For the text-containing cell, return its midpoint in (x, y) coordinate format. 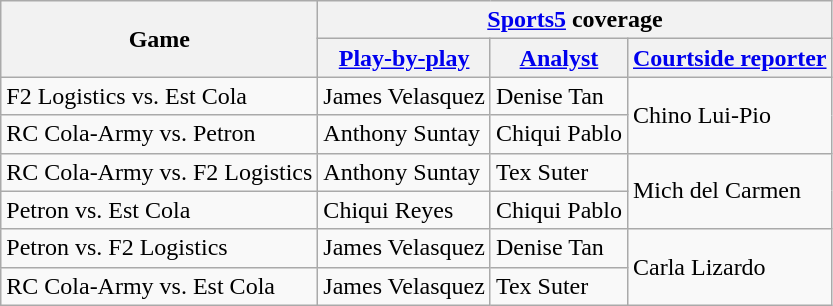
Analyst (558, 58)
RC Cola-Army vs. Est Cola (160, 286)
Chino Lui-Pio (730, 115)
Petron vs. F2 Logistics (160, 248)
Chiqui Reyes (404, 210)
Sports5 coverage (575, 20)
Play-by-play (404, 58)
Carla Lizardo (730, 267)
Petron vs. Est Cola (160, 210)
F2 Logistics vs. Est Cola (160, 96)
Mich del Carmen (730, 191)
RC Cola-Army vs. Petron (160, 134)
Game (160, 39)
RC Cola-Army vs. F2 Logistics (160, 172)
Courtside reporter (730, 58)
